For the text-containing cell, return its midpoint in (X, Y) coordinate format. 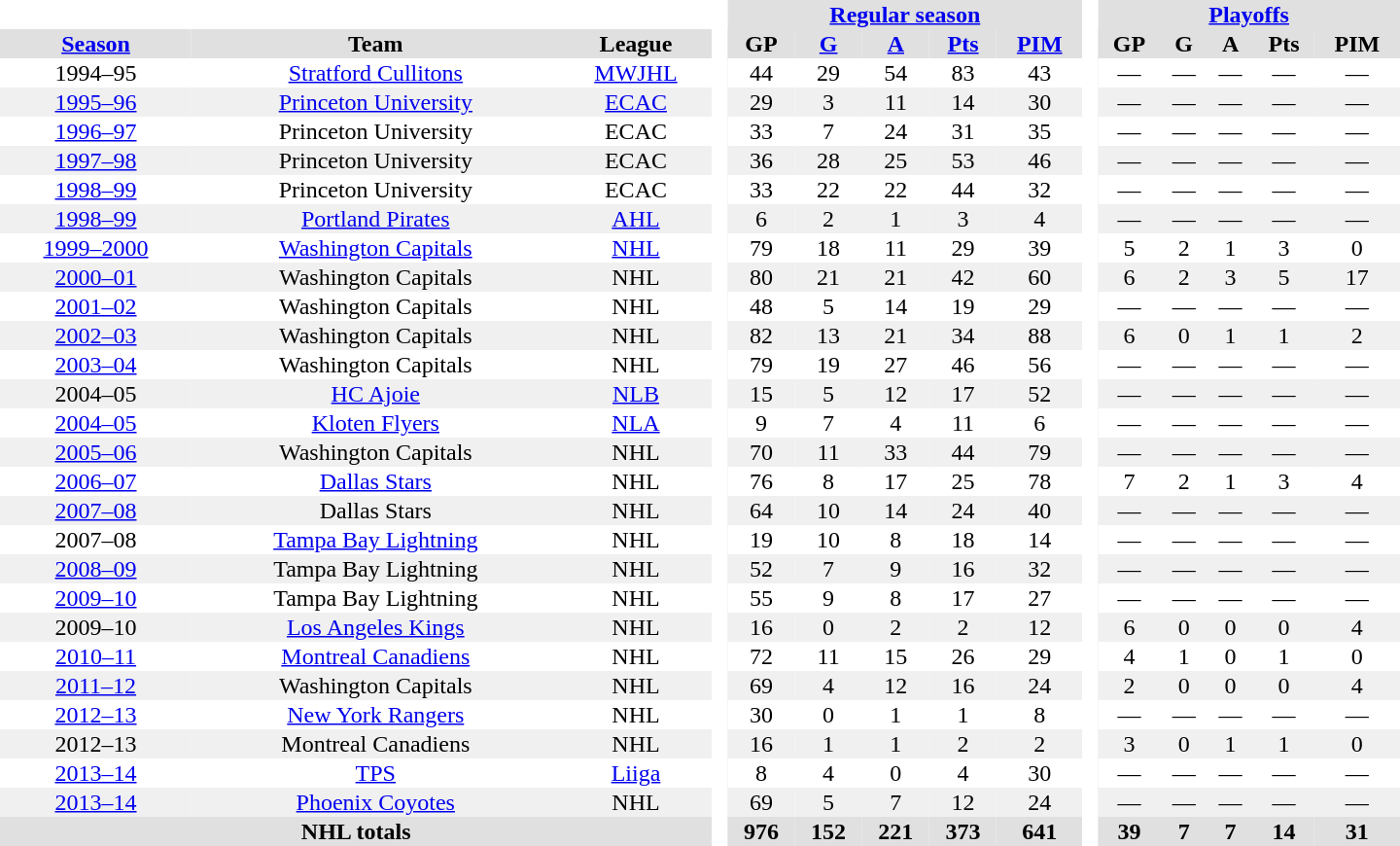
New York Rangers (375, 715)
42 (962, 277)
373 (962, 831)
43 (1039, 73)
2003–04 (95, 365)
221 (896, 831)
NLA (636, 423)
53 (962, 160)
83 (962, 73)
2001–02 (95, 306)
13 (828, 335)
78 (1039, 481)
1999–2000 (95, 248)
2006–07 (95, 481)
2010–11 (95, 656)
28 (828, 160)
641 (1039, 831)
Team (375, 44)
NHL totals (356, 831)
55 (760, 598)
2002–03 (95, 335)
34 (962, 335)
Kloten Flyers (375, 423)
36 (760, 160)
60 (1039, 277)
Portland Pirates (375, 219)
72 (760, 656)
54 (896, 73)
2008–09 (95, 569)
Season (95, 44)
80 (760, 277)
Playoffs (1248, 15)
2011–12 (95, 686)
1997–98 (95, 160)
1996–97 (95, 131)
NLB (636, 394)
1994–95 (95, 73)
152 (828, 831)
64 (760, 511)
HC Ajoie (375, 394)
2000–01 (95, 277)
1995–96 (95, 102)
88 (1039, 335)
56 (1039, 365)
Regular season (904, 15)
82 (760, 335)
League (636, 44)
35 (1039, 131)
Phoenix Coyotes (375, 802)
70 (760, 452)
40 (1039, 511)
976 (760, 831)
TPS (375, 773)
48 (760, 306)
2005–06 (95, 452)
Stratford Cullitons (375, 73)
Liiga (636, 773)
26 (962, 656)
AHL (636, 219)
76 (760, 481)
MWJHL (636, 73)
Los Angeles Kings (375, 627)
